Locate the cell with the specified text and output its [x, y] center coordinate. 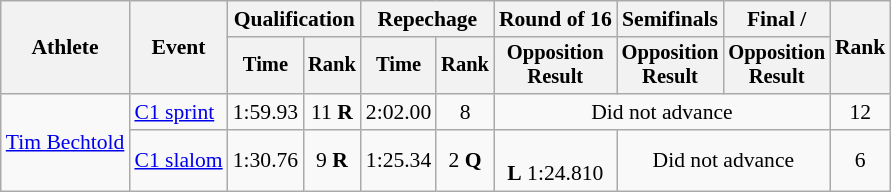
9 R [332, 160]
12 [860, 112]
Event [178, 48]
Repechage [428, 19]
Final / [776, 19]
Round of 16 [556, 19]
2:02.00 [398, 112]
2 Q [465, 160]
Athlete [66, 48]
L 1:24.810 [556, 160]
Qualification [294, 19]
8 [465, 112]
1:30.76 [266, 160]
11 R [332, 112]
Semifinals [670, 19]
Tim Bechtold [66, 142]
1:25.34 [398, 160]
C1 slalom [178, 160]
C1 sprint [178, 112]
6 [860, 160]
1:59.93 [266, 112]
